For the text-containing cell, return its midpoint in (x, y) coordinate format. 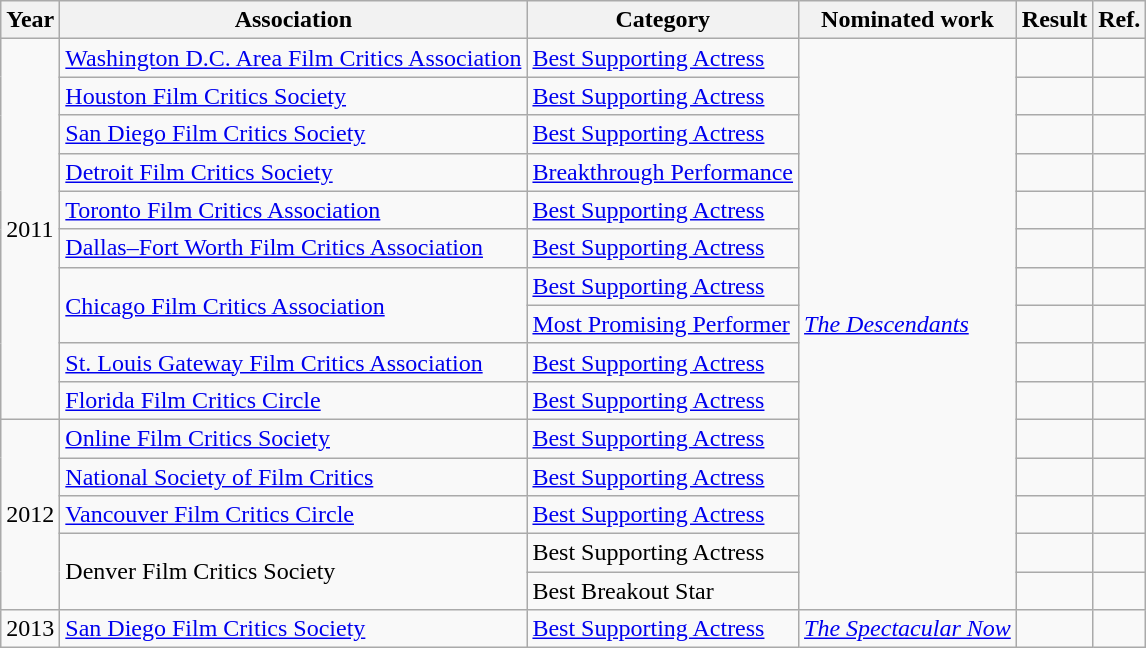
Houston Film Critics Society (294, 96)
Florida Film Critics Circle (294, 400)
St. Louis Gateway Film Critics Association (294, 362)
Year (30, 20)
Dallas–Fort Worth Film Critics Association (294, 248)
Denver Film Critics Society (294, 572)
Chicago Film Critics Association (294, 305)
Ref. (1120, 20)
Nominated work (908, 20)
Online Film Critics Society (294, 438)
Toronto Film Critics Association (294, 210)
Most Promising Performer (663, 324)
The Descendants (908, 324)
Washington D.C. Area Film Critics Association (294, 58)
2011 (30, 230)
Association (294, 20)
2013 (30, 629)
Category (663, 20)
Best Breakout Star (663, 591)
Vancouver Film Critics Circle (294, 515)
The Spectacular Now (908, 629)
2012 (30, 514)
Breakthrough Performance (663, 172)
Detroit Film Critics Society (294, 172)
Result (1054, 20)
National Society of Film Critics (294, 477)
